Provide the (X, Y) coordinate of the cell's center where the given text is located.  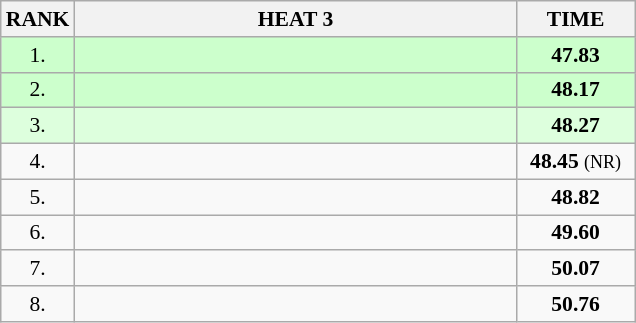
48.27 (576, 126)
3. (38, 126)
49.60 (576, 233)
1. (38, 55)
48.45 (NR) (576, 162)
TIME (576, 19)
50.07 (576, 269)
2. (38, 90)
6. (38, 233)
RANK (38, 19)
HEAT 3 (295, 19)
7. (38, 269)
4. (38, 162)
5. (38, 197)
47.83 (576, 55)
8. (38, 304)
48.82 (576, 197)
48.17 (576, 90)
50.76 (576, 304)
